Extract the (X, Y) coordinate from the center of the cell holding the provided text.  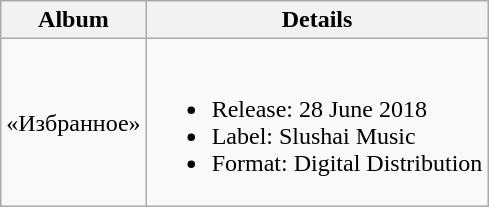
Details (317, 20)
«Избранное» (74, 122)
Album (74, 20)
Release: 28 June 2018Label: Slushai MusicFormat: Digital Distribution (317, 122)
